Determine the (x, y) coordinate at the center of the cell enclosing the given text.  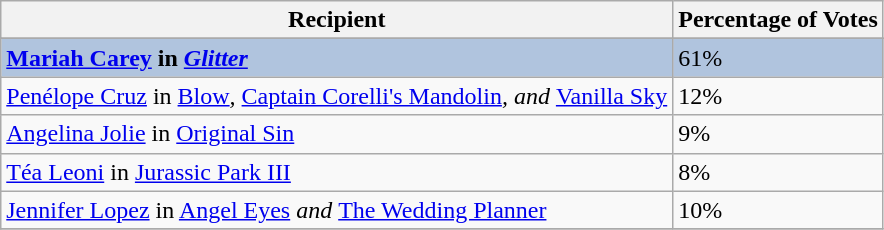
12% (778, 96)
Téa Leoni in Jurassic Park III (337, 172)
Mariah Carey in Glitter (337, 58)
8% (778, 172)
9% (778, 134)
Jennifer Lopez in Angel Eyes and The Wedding Planner (337, 210)
Percentage of Votes (778, 20)
Recipient (337, 20)
61% (778, 58)
Angelina Jolie in Original Sin (337, 134)
10% (778, 210)
Penélope Cruz in Blow, Captain Corelli's Mandolin, and Vanilla Sky (337, 96)
